Provide the [x, y] coordinate of the cell's center where the given text is located.  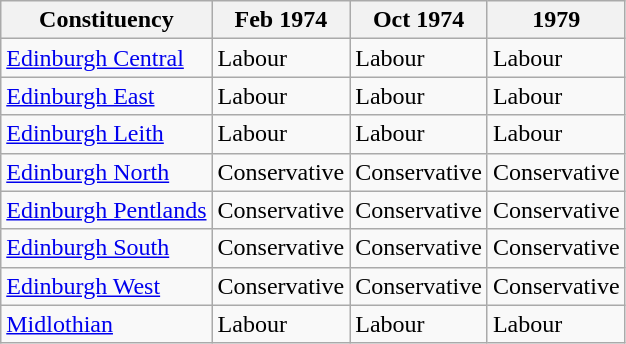
Midlothian [106, 324]
1979 [556, 20]
Edinburgh West [106, 286]
Feb 1974 [281, 20]
Edinburgh Central [106, 58]
Edinburgh Leith [106, 134]
Edinburgh North [106, 172]
Edinburgh Pentlands [106, 210]
Edinburgh East [106, 96]
Constituency [106, 20]
Edinburgh South [106, 248]
Oct 1974 [419, 20]
